Search for the cell housing the specified text and yield its [X, Y] center coordinate. 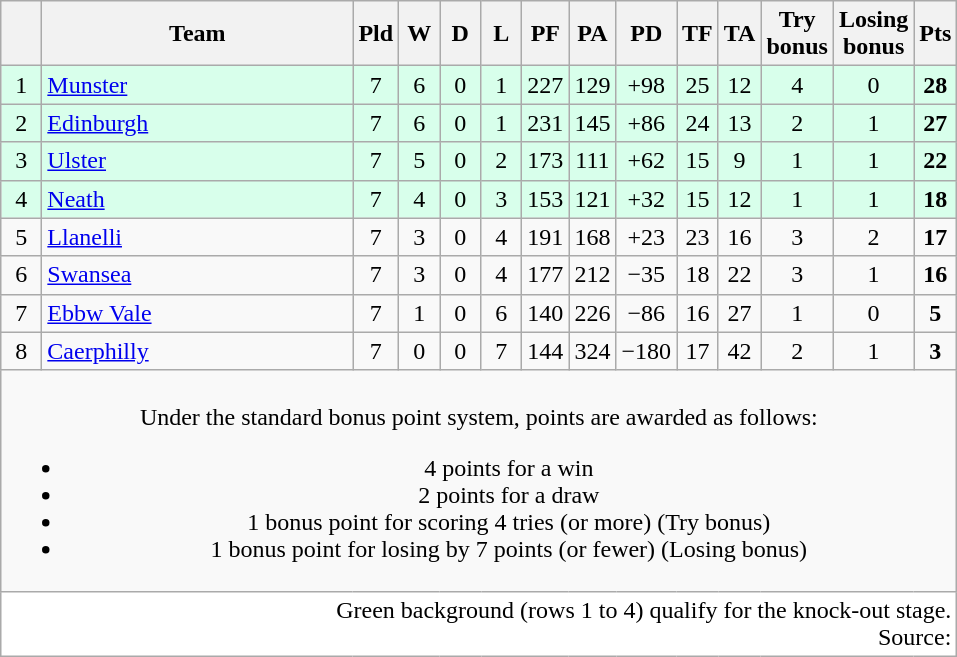
111 [592, 161]
Ulster [198, 161]
Try bonus [797, 34]
Caerphilly [198, 351]
+86 [646, 123]
−86 [646, 313]
Swansea [198, 275]
8 [22, 351]
121 [592, 199]
Edinburgh [198, 123]
227 [546, 85]
Team [198, 34]
23 [698, 237]
144 [546, 351]
212 [592, 275]
−35 [646, 275]
Pld [376, 34]
Green background (rows 1 to 4) qualify for the knock-out stage.Source: [479, 624]
129 [592, 85]
PF [546, 34]
173 [546, 161]
Llanelli [198, 237]
9 [740, 161]
226 [592, 313]
TA [740, 34]
Losing bonus [873, 34]
231 [546, 123]
L [502, 34]
24 [698, 123]
+62 [646, 161]
28 [936, 85]
W [420, 34]
Neath [198, 199]
153 [546, 199]
D [460, 34]
+98 [646, 85]
324 [592, 351]
+23 [646, 237]
25 [698, 85]
Ebbw Vale [198, 313]
PD [646, 34]
+32 [646, 199]
Munster [198, 85]
145 [592, 123]
13 [740, 123]
177 [546, 275]
42 [740, 351]
PA [592, 34]
168 [592, 237]
191 [546, 237]
Pts [936, 34]
TF [698, 34]
140 [546, 313]
−180 [646, 351]
